From the cell containing the given text, extract its center point as [X, Y] coordinate. 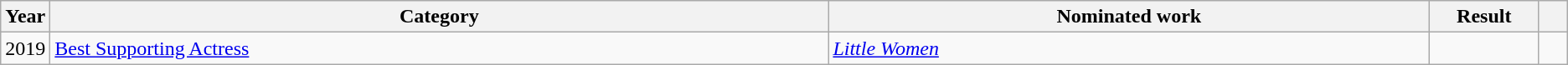
Category [439, 17]
Nominated work [1129, 17]
Little Women [1129, 48]
Best Supporting Actress [439, 48]
Result [1484, 17]
Year [25, 17]
2019 [25, 48]
